Pinpoint the cell where the given text exists, returning its (X, Y) midpoint coordinate. 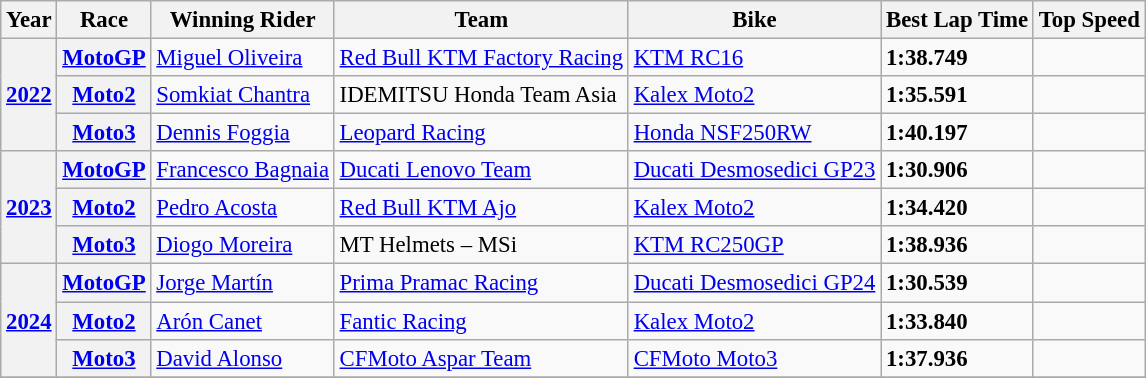
Year (29, 20)
Arón Canet (242, 321)
2024 (29, 320)
Red Bull KTM Ajo (481, 208)
1:37.936 (958, 358)
1:40.197 (958, 133)
1:35.591 (958, 95)
Best Lap Time (958, 20)
Red Bull KTM Factory Racing (481, 58)
1:33.840 (958, 321)
Francesco Bagnaia (242, 170)
IDEMITSU Honda Team Asia (481, 95)
Diogo Moreira (242, 245)
Winning Rider (242, 20)
Prima Pramac Racing (481, 283)
KTM RC16 (754, 58)
Fantic Racing (481, 321)
Race (104, 20)
Bike (754, 20)
CFMoto Moto3 (754, 358)
Dennis Foggia (242, 133)
2022 (29, 96)
David Alonso (242, 358)
Pedro Acosta (242, 208)
Somkiat Chantra (242, 95)
Ducati Lenovo Team (481, 170)
Top Speed (1089, 20)
1:30.539 (958, 283)
1:34.420 (958, 208)
Honda NSF250RW (754, 133)
1:30.906 (958, 170)
1:38.749 (958, 58)
1:38.936 (958, 245)
Leopard Racing (481, 133)
Miguel Oliveira (242, 58)
CFMoto Aspar Team (481, 358)
Jorge Martín (242, 283)
Ducati Desmosedici GP24 (754, 283)
Team (481, 20)
2023 (29, 208)
MT Helmets – MSi (481, 245)
KTM RC250GP (754, 245)
Ducati Desmosedici GP23 (754, 170)
